Extract the (x, y) coordinate from the center of the cell holding the provided text.  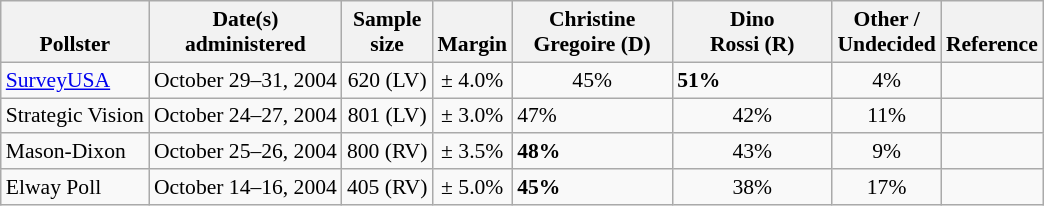
Reference (992, 32)
October 14–16, 2004 (246, 187)
38% (752, 187)
SurveyUSA (75, 80)
48% (592, 152)
51% (752, 80)
Date(s)administered (246, 32)
± 4.0% (472, 80)
DinoRossi (R) (752, 32)
47% (592, 116)
October 29–31, 2004 (246, 80)
Elway Poll (75, 187)
620 (LV) (388, 80)
405 (RV) (388, 187)
± 3.5% (472, 152)
42% (752, 116)
Mason-Dixon (75, 152)
Samplesize (388, 32)
43% (752, 152)
9% (886, 152)
17% (886, 187)
± 5.0% (472, 187)
801 (LV) (388, 116)
October 24–27, 2004 (246, 116)
Strategic Vision (75, 116)
11% (886, 116)
± 3.0% (472, 116)
Other /Undecided (886, 32)
800 (RV) (388, 152)
4% (886, 80)
Pollster (75, 32)
October 25–26, 2004 (246, 152)
Margin (472, 32)
ChristineGregoire (D) (592, 32)
